Output the (X, Y) coordinate of the center of the cell containing the given text.  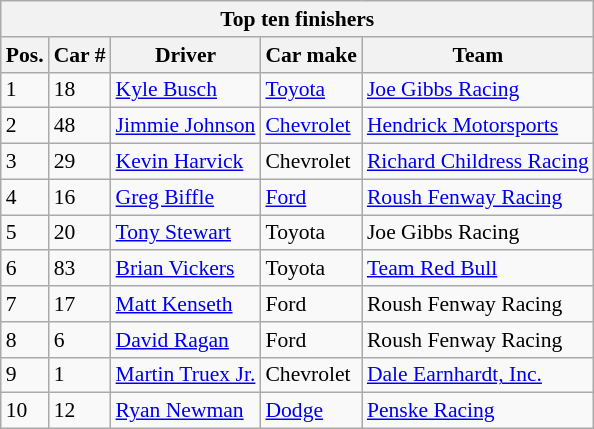
20 (80, 233)
10 (25, 411)
Richard Childress Racing (478, 162)
Team (478, 55)
5 (25, 233)
Top ten finishers (298, 19)
29 (80, 162)
Car make (310, 55)
4 (25, 197)
16 (80, 197)
Car # (80, 55)
Greg Biffle (186, 197)
Hendrick Motorsports (478, 126)
8 (25, 340)
2 (25, 126)
Martin Truex Jr. (186, 375)
David Ragan (186, 340)
Kyle Busch (186, 90)
Penske Racing (478, 411)
48 (80, 126)
Ryan Newman (186, 411)
Team Red Bull (478, 269)
18 (80, 90)
7 (25, 304)
Tony Stewart (186, 233)
17 (80, 304)
Jimmie Johnson (186, 126)
3 (25, 162)
83 (80, 269)
Kevin Harvick (186, 162)
Driver (186, 55)
12 (80, 411)
Matt Kenseth (186, 304)
Dale Earnhardt, Inc. (478, 375)
Pos. (25, 55)
Brian Vickers (186, 269)
Dodge (310, 411)
9 (25, 375)
